Return the [x, y] coordinate for the center point of the cell that contains the specified text.  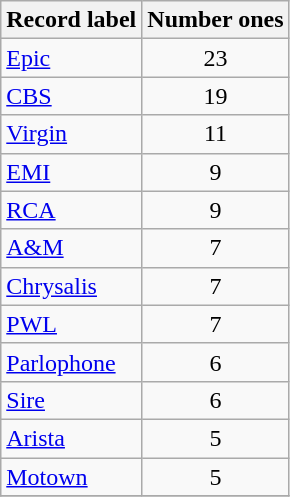
EMI [72, 172]
CBS [72, 96]
A&M [72, 248]
Virgin [72, 134]
Parlophone [72, 362]
23 [216, 58]
11 [216, 134]
Arista [72, 438]
Record label [72, 20]
Sire [72, 400]
Chrysalis [72, 286]
PWL [72, 324]
Epic [72, 58]
Motown [72, 477]
19 [216, 96]
Number ones [216, 20]
RCA [72, 210]
